Extract the [X, Y] coordinate from the center of the cell holding the provided text.  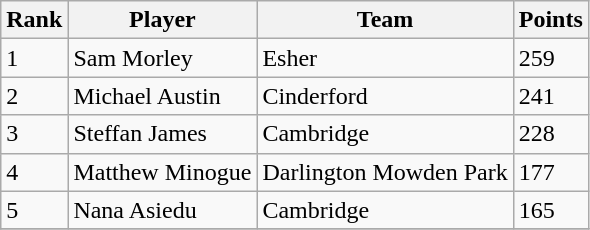
Matthew Minogue [162, 172]
Darlington Mowden Park [385, 172]
Steffan James [162, 134]
Cinderford [385, 96]
Player [162, 20]
259 [550, 58]
Points [550, 20]
1 [34, 58]
Nana Asiedu [162, 210]
165 [550, 210]
Michael Austin [162, 96]
3 [34, 134]
Esher [385, 58]
177 [550, 172]
Rank [34, 20]
2 [34, 96]
5 [34, 210]
4 [34, 172]
Sam Morley [162, 58]
228 [550, 134]
Team [385, 20]
241 [550, 96]
